Locate the cell with the specified text and output its (x, y) center coordinate. 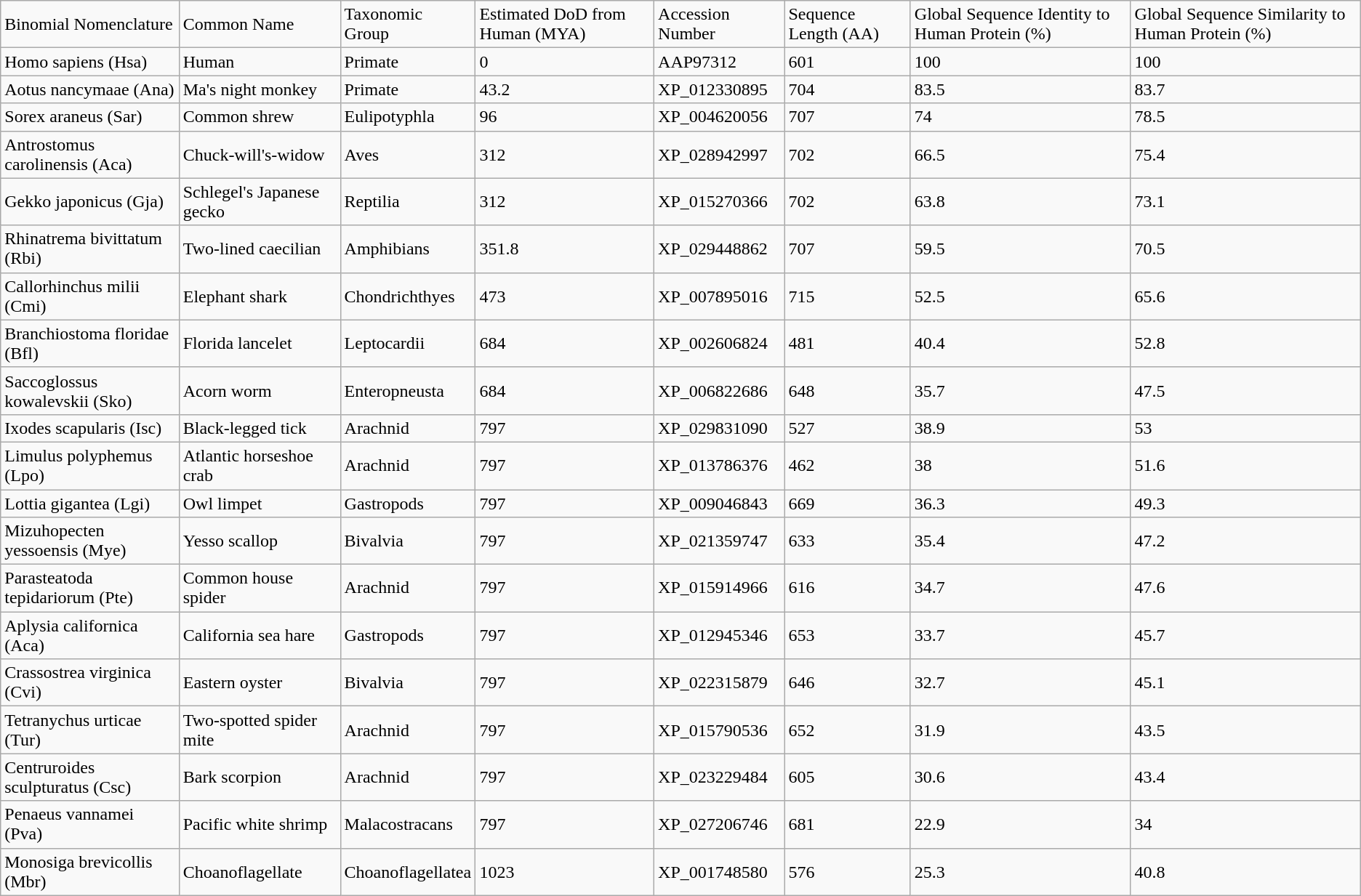
35.4 (1021, 541)
43.4 (1245, 778)
648 (848, 391)
Estimated DoD from Human (MYA) (565, 25)
47.2 (1245, 541)
Enteropneusta (408, 391)
527 (848, 428)
66.5 (1021, 154)
Elephant shark (260, 296)
Penaeus vannamei (Pva) (90, 824)
XP_012945346 (720, 635)
Parasteatoda tepidariorum (Pte) (90, 589)
Malacostracans (408, 824)
83.7 (1245, 89)
65.6 (1245, 296)
Chuck-will's-widow (260, 154)
605 (848, 778)
Black-legged tick (260, 428)
Leptocardii (408, 343)
Saccoglossus kowalevskii (Sko) (90, 391)
47.6 (1245, 589)
83.5 (1021, 89)
XP_015790536 (720, 730)
34.7 (1021, 589)
XP_007895016 (720, 296)
40.4 (1021, 343)
Two-spotted spider mite (260, 730)
Aves (408, 154)
669 (848, 504)
Chondrichthyes (408, 296)
Centruroides sculpturatus (Csc) (90, 778)
45.1 (1245, 683)
XP_027206746 (720, 824)
Lottia gigantea (Lgi) (90, 504)
Aotus nancymaae (Ana) (90, 89)
AAP97312 (720, 62)
681 (848, 824)
Common Name (260, 25)
33.7 (1021, 635)
XP_028942997 (720, 154)
38.9 (1021, 428)
0 (565, 62)
96 (565, 117)
XP_029448862 (720, 249)
601 (848, 62)
43.5 (1245, 730)
1023 (565, 872)
Choanoflagellatea (408, 872)
Antrostomus carolinensis (Aca) (90, 154)
Ma's night monkey (260, 89)
43.2 (565, 89)
Bark scorpion (260, 778)
70.5 (1245, 249)
Amphibians (408, 249)
Acorn worm (260, 391)
Monosiga brevicollis (Mbr) (90, 872)
Binomial Nomenclature (90, 25)
462 (848, 465)
351.8 (565, 249)
Aplysia californica (Aca) (90, 635)
30.6 (1021, 778)
74 (1021, 117)
25.3 (1021, 872)
653 (848, 635)
35.7 (1021, 391)
51.6 (1245, 465)
Common shrew (260, 117)
XP_002606824 (720, 343)
Eastern oyster (260, 683)
Global Sequence Similarity to Human Protein (%) (1245, 25)
XP_029831090 (720, 428)
473 (565, 296)
Sorex araneus (Sar) (90, 117)
Tetranychus urticae (Tur) (90, 730)
XP_013786376 (720, 465)
616 (848, 589)
XP_015914966 (720, 589)
Yesso scallop (260, 541)
52.8 (1245, 343)
XP_023229484 (720, 778)
704 (848, 89)
Sequence Length (AA) (848, 25)
576 (848, 872)
XP_015270366 (720, 202)
Eulipotyphla (408, 117)
Ixodes scapularis (Isc) (90, 428)
XP_021359747 (720, 541)
45.7 (1245, 635)
47.5 (1245, 391)
Taxonomic Group (408, 25)
646 (848, 683)
XP_009046843 (720, 504)
Common house spider (260, 589)
Crassostrea virginica (Cvi) (90, 683)
Schlegel's Japanese gecko (260, 202)
652 (848, 730)
78.5 (1245, 117)
36.3 (1021, 504)
633 (848, 541)
73.1 (1245, 202)
Choanoflagellate (260, 872)
Human (260, 62)
52.5 (1021, 296)
Callorhinchus milii (Cmi) (90, 296)
49.3 (1245, 504)
Pacific white shrimp (260, 824)
Owl limpet (260, 504)
XP_001748580 (720, 872)
63.8 (1021, 202)
715 (848, 296)
40.8 (1245, 872)
59.5 (1021, 249)
Global Sequence Identity to Human Protein (%) (1021, 25)
Reptilia (408, 202)
32.7 (1021, 683)
XP_012330895 (720, 89)
XP_006822686 (720, 391)
California sea hare (260, 635)
53 (1245, 428)
Limulus polyphemus (Lpo) (90, 465)
XP_022315879 (720, 683)
XP_004620056 (720, 117)
75.4 (1245, 154)
Atlantic horseshoe crab (260, 465)
Two-lined caecilian (260, 249)
38 (1021, 465)
34 (1245, 824)
22.9 (1021, 824)
Florida lancelet (260, 343)
Gekko japonicus (Gja) (90, 202)
Accession Number (720, 25)
31.9 (1021, 730)
Mizuhopecten yessoensis (Mye) (90, 541)
Branchiostoma floridae (Bfl) (90, 343)
481 (848, 343)
Rhinatrema bivittatum (Rbi) (90, 249)
Homo sapiens (Hsa) (90, 62)
